Provide the [x, y] coordinate of the cell's center where the given text is located.  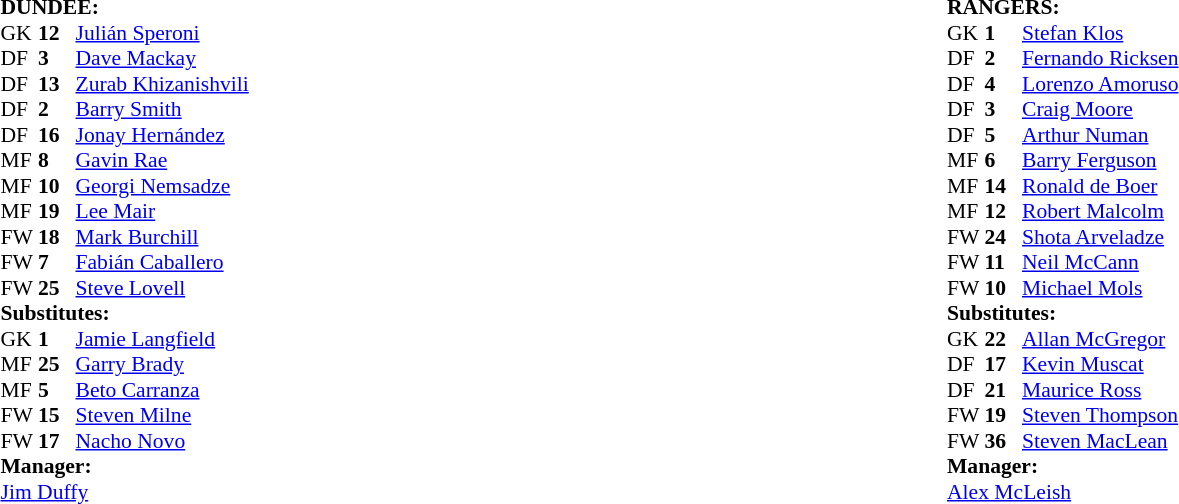
4 [1003, 84]
15 [57, 415]
Ronald de Boer [1100, 186]
22 [1003, 339]
Nacho Novo [162, 441]
8 [57, 161]
Arthur Numan [1100, 135]
Michael Mols [1100, 288]
Steven MacLean [1100, 441]
21 [1003, 390]
13 [57, 84]
Julián Speroni [162, 33]
Fernando Ricksen [1100, 59]
Fabián Caballero [162, 263]
18 [57, 237]
Dave Mackay [162, 59]
24 [1003, 237]
Kevin Muscat [1100, 365]
7 [57, 263]
Garry Brady [162, 365]
Shota Arveladze [1100, 237]
16 [57, 135]
Zurab Khizanishvili [162, 84]
Neil McCann [1100, 263]
Robert Malcolm [1100, 211]
Barry Ferguson [1100, 161]
36 [1003, 441]
Beto Carranza [162, 390]
Steven Thompson [1100, 415]
Jonay Hernández [162, 135]
11 [1003, 263]
Lee Mair [162, 211]
Jamie Langfield [162, 339]
Mark Burchill [162, 237]
Steven Milne [162, 415]
14 [1003, 186]
Craig Moore [1100, 109]
Steve Lovell [162, 288]
Gavin Rae [162, 161]
Lorenzo Amoruso [1100, 84]
6 [1003, 161]
Barry Smith [162, 109]
Maurice Ross [1100, 390]
Georgi Nemsadze [162, 186]
Stefan Klos [1100, 33]
Allan McGregor [1100, 339]
